Search for the cell housing the specified text and yield its (x, y) center coordinate. 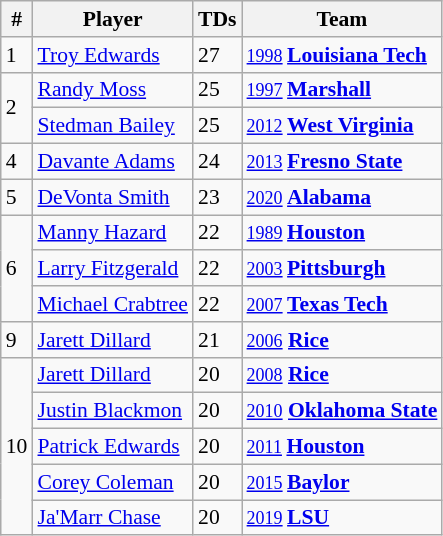
Corey Coleman (112, 482)
24 (218, 162)
2020 Alabama (342, 197)
2 (17, 108)
2012 West Virginia (342, 126)
Manny Hazard (112, 233)
Patrick Edwards (112, 447)
Davante Adams (112, 162)
Larry Fitzgerald (112, 269)
27 (218, 55)
1 (17, 55)
2019 LSU (342, 518)
Justin Blackmon (112, 411)
9 (17, 340)
2011 Houston (342, 447)
1989 Houston (342, 233)
6 (17, 268)
DeVonta Smith (112, 197)
Michael Crabtree (112, 304)
Randy Moss (112, 90)
TDs (218, 19)
1997 Marshall (342, 90)
4 (17, 162)
2015 Baylor (342, 482)
2013 Fresno State (342, 162)
# (17, 19)
1998 Louisiana Tech (342, 55)
2010 Oklahoma State (342, 411)
Team (342, 19)
Player (112, 19)
5 (17, 197)
Troy Edwards (112, 55)
Ja'Marr Chase (112, 518)
21 (218, 340)
2007 Texas Tech (342, 304)
2006 Rice (342, 340)
2003 Pittsburgh (342, 269)
23 (218, 197)
10 (17, 446)
Stedman Bailey (112, 126)
2008 Rice (342, 375)
